From the cell containing the given text, extract its center point as (X, Y) coordinate. 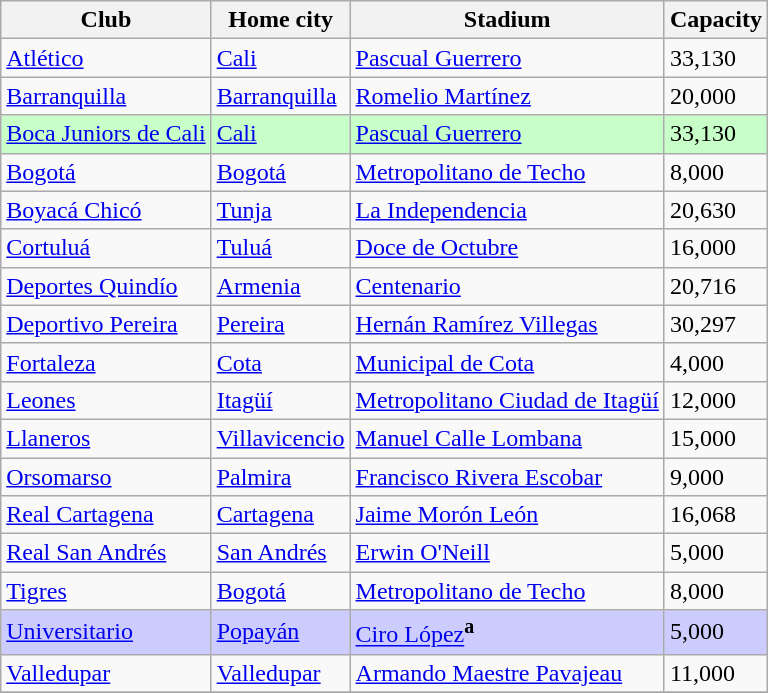
Erwin O'Neill (507, 553)
Real San Andrés (106, 553)
Universitario (106, 632)
Deportes Quindío (106, 286)
Palmira (280, 477)
Llaneros (106, 438)
Doce de Octubre (507, 248)
Jaime Morón León (507, 515)
Atlético (106, 58)
Villavicencio (280, 438)
Armenia (280, 286)
12,000 (716, 400)
La Independencia (507, 210)
11,000 (716, 673)
20,000 (716, 96)
Tuluá (280, 248)
Centenario (507, 286)
Armando Maestre Pavajeau (507, 673)
Capacity (716, 20)
30,297 (716, 324)
9,000 (716, 477)
Boca Juniors de Cali (106, 134)
Deportivo Pereira (106, 324)
Manuel Calle Lombana (507, 438)
20,630 (716, 210)
Romelio Martínez (507, 96)
Francisco Rivera Escobar (507, 477)
Municipal de Cota (507, 362)
Orsomarso (106, 477)
16,068 (716, 515)
Cortuluá (106, 248)
Hernán Ramírez Villegas (507, 324)
Cartagena (280, 515)
Ciro Lópeza (507, 632)
San Andrés (280, 553)
Real Cartagena (106, 515)
Tunja (280, 210)
Leones (106, 400)
4,000 (716, 362)
Boyacá Chicó (106, 210)
Cota (280, 362)
Fortaleza (106, 362)
15,000 (716, 438)
Stadium (507, 20)
Home city (280, 20)
Pereira (280, 324)
20,716 (716, 286)
Metropolitano Ciudad de Itagüí (507, 400)
Tigres (106, 591)
Itagüí (280, 400)
Club (106, 20)
16,000 (716, 248)
Popayán (280, 632)
